Scan for the cell matching the given text and deliver its (X, Y) coordinate at center. 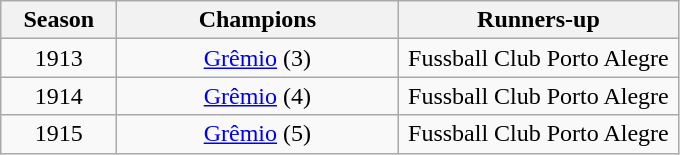
Grêmio (3) (258, 58)
Champions (258, 20)
1914 (59, 96)
1915 (59, 134)
Runners-up (538, 20)
Grêmio (4) (258, 96)
Grêmio (5) (258, 134)
Season (59, 20)
1913 (59, 58)
